Determine the [x, y] coordinate at the center of the cell enclosing the given text.  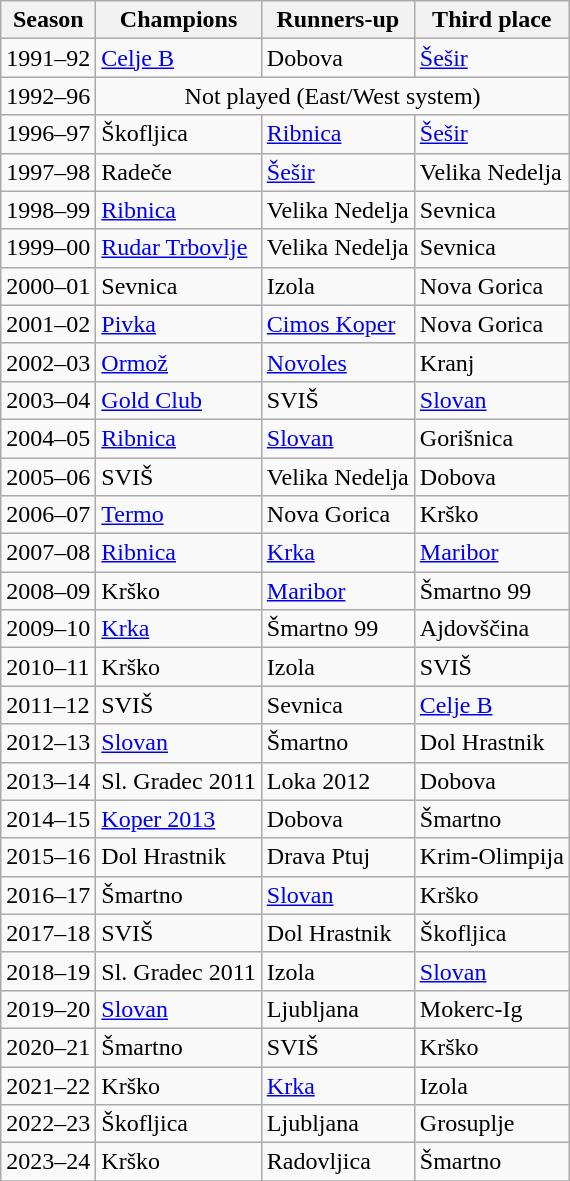
2018–19 [48, 971]
2015–16 [48, 857]
2016–17 [48, 895]
Novoles [338, 362]
Radeče [178, 172]
Ormož [178, 362]
Cimos Koper [338, 324]
1992–96 [48, 96]
2006–07 [48, 515]
2010–11 [48, 667]
1999–00 [48, 248]
2013–14 [48, 781]
Termo [178, 515]
2014–15 [48, 819]
2023–24 [48, 1162]
Loka 2012 [338, 781]
2017–18 [48, 933]
Pivka [178, 324]
2009–10 [48, 629]
Season [48, 20]
Rudar Trbovlje [178, 248]
Ajdovščina [492, 629]
Third place [492, 20]
1998–99 [48, 210]
Koper 2013 [178, 819]
Gold Club [178, 400]
1996–97 [48, 134]
2019–20 [48, 1009]
Mokerc-Ig [492, 1009]
Krim-Olimpija [492, 857]
2022–23 [48, 1124]
Gorišnica [492, 438]
2003–04 [48, 400]
2007–08 [48, 553]
2021–22 [48, 1085]
Runners-up [338, 20]
2011–12 [48, 705]
1997–98 [48, 172]
1991–92 [48, 58]
Radovljica [338, 1162]
2012–13 [48, 743]
2002–03 [48, 362]
2008–09 [48, 591]
2004–05 [48, 438]
Champions [178, 20]
Kranj [492, 362]
Not played (East/West system) [333, 96]
2000–01 [48, 286]
2005–06 [48, 477]
2001–02 [48, 324]
Drava Ptuj [338, 857]
2020–21 [48, 1047]
Grosuplje [492, 1124]
